For the text-containing cell, return its midpoint in [x, y] coordinate format. 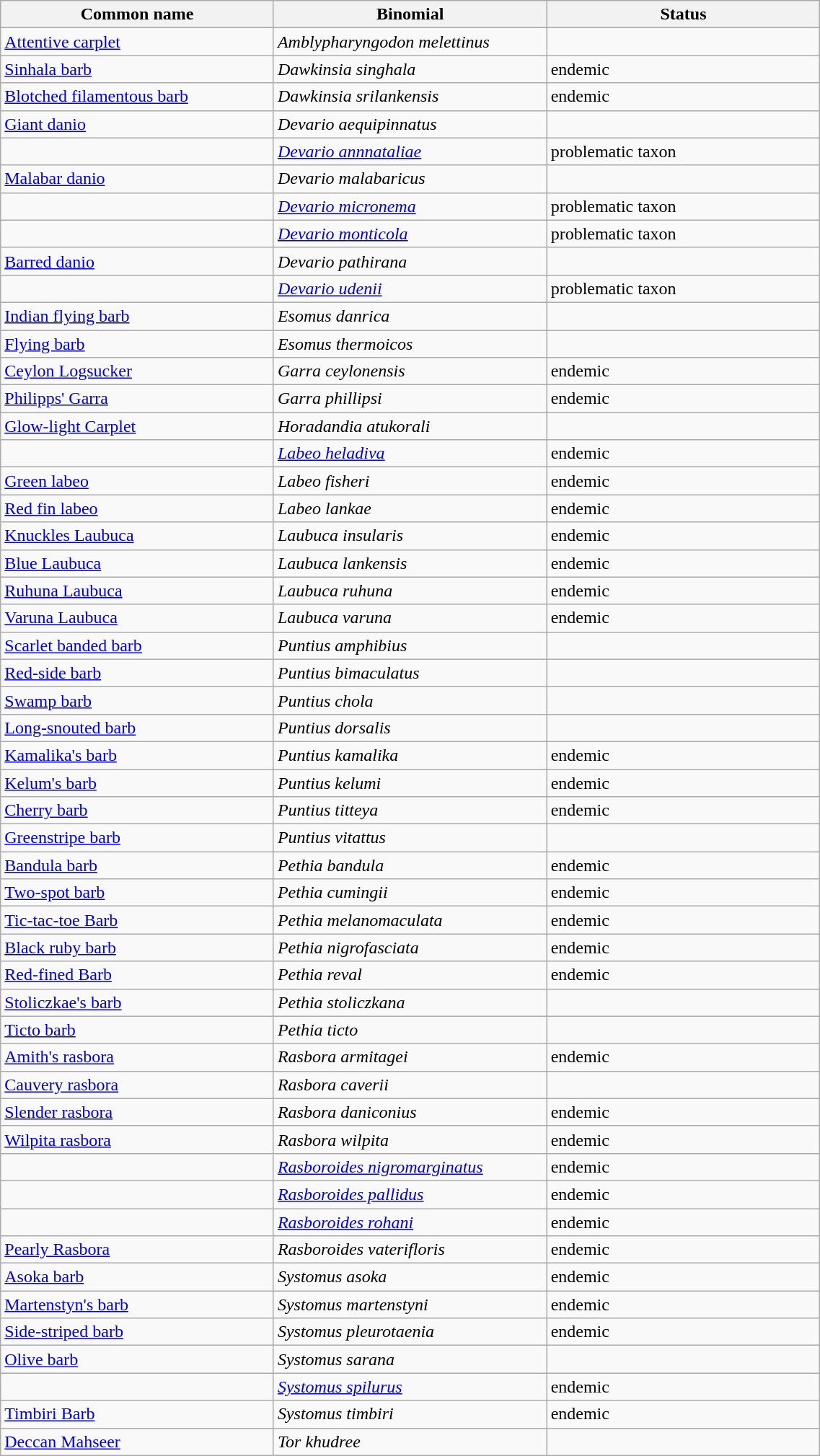
Laubuca varuna [410, 618]
Laubuca lankensis [410, 563]
Red fin labeo [137, 508]
Puntius vitattus [410, 838]
Rasboroides rohani [410, 1222]
Puntius dorsalis [410, 728]
Rasbora wilpita [410, 1139]
Glow-light Carplet [137, 426]
Puntius chola [410, 700]
Rasbora daniconius [410, 1112]
Pethia ticto [410, 1030]
Common name [137, 14]
Blue Laubuca [137, 563]
Labeo fisheri [410, 481]
Puntius kelumi [410, 782]
Asoka barb [137, 1277]
Scarlet banded barb [137, 645]
Esomus thermoicos [410, 344]
Flying barb [137, 344]
Tor khudree [410, 1442]
Systomus timbiri [410, 1414]
Esomus danrica [410, 316]
Cherry barb [137, 811]
Puntius bimaculatus [410, 673]
Pethia cumingii [410, 893]
Systomus asoka [410, 1277]
Side-striped barb [137, 1332]
Devario annnataliae [410, 151]
Wilpita rasbora [137, 1139]
Giant danio [137, 124]
Pethia nigrofasciata [410, 948]
Systomus spilurus [410, 1387]
Timbiri Barb [137, 1414]
Swamp barb [137, 700]
Malabar danio [137, 179]
Greenstripe barb [137, 838]
Rasboroides vaterifloris [410, 1250]
Attentive carplet [137, 42]
Laubuca insularis [410, 536]
Garra phillipsi [410, 399]
Pethia reval [410, 975]
Rasboroides nigromarginatus [410, 1167]
Systomus martenstyni [410, 1305]
Garra ceylonensis [410, 371]
Knuckles Laubuca [137, 536]
Ticto barb [137, 1030]
Tic-tac-toe Barb [137, 920]
Red-side barb [137, 673]
Kamalika's barb [137, 755]
Status [684, 14]
Stoliczkae's barb [137, 1002]
Systomus pleurotaenia [410, 1332]
Barred danio [137, 261]
Amith's rasbora [137, 1057]
Ruhuna Laubuca [137, 591]
Pearly Rasbora [137, 1250]
Puntius titteya [410, 811]
Binomial [410, 14]
Rasbora armitagei [410, 1057]
Olive barb [137, 1359]
Black ruby barb [137, 948]
Devario aequipinnatus [410, 124]
Devario pathirana [410, 261]
Horadandia atukorali [410, 426]
Indian flying barb [137, 316]
Devario monticola [410, 234]
Bandula barb [137, 865]
Ceylon Logsucker [137, 371]
Labeo lankae [410, 508]
Kelum's barb [137, 782]
Slender rasbora [137, 1112]
Devario micronema [410, 206]
Long-snouted barb [137, 728]
Dawkinsia singhala [410, 69]
Pethia melanomaculata [410, 920]
Philipps' Garra [137, 399]
Dawkinsia srilankensis [410, 97]
Pethia stoliczkana [410, 1002]
Martenstyn's barb [137, 1305]
Pethia bandula [410, 865]
Sinhala barb [137, 69]
Two-spot barb [137, 893]
Devario udenii [410, 288]
Varuna Laubuca [137, 618]
Puntius kamalika [410, 755]
Blotched filamentous barb [137, 97]
Red-fined Barb [137, 975]
Deccan Mahseer [137, 1442]
Amblypharyngodon melettinus [410, 42]
Laubuca ruhuna [410, 591]
Systomus sarana [410, 1359]
Devario malabaricus [410, 179]
Rasboroides pallidus [410, 1194]
Cauvery rasbora [137, 1085]
Puntius amphibius [410, 645]
Green labeo [137, 481]
Rasbora caverii [410, 1085]
Labeo heladiva [410, 454]
